Determine the [X, Y] coordinate at the center of the cell enclosing the given text.  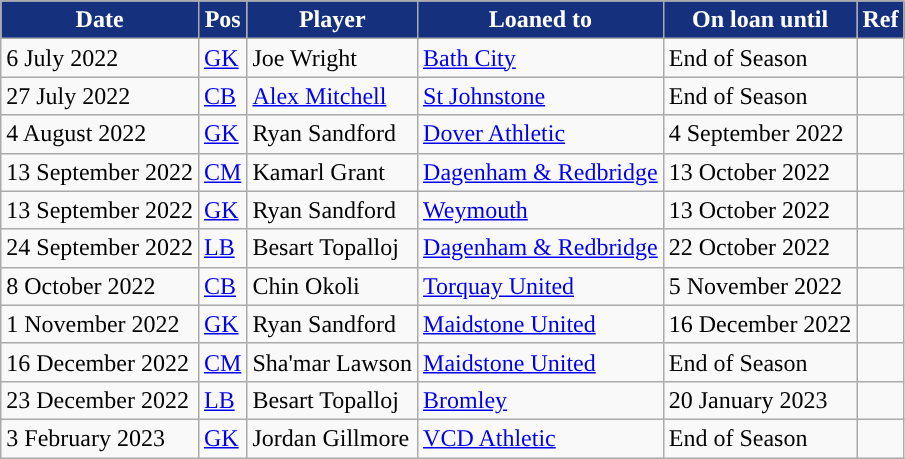
Alex Mitchell [332, 96]
3 February 2023 [100, 438]
Sha'mar Lawson [332, 362]
Joe Wright [332, 58]
St Johnstone [541, 96]
Ref [880, 20]
4 August 2022 [100, 134]
Jordan Gillmore [332, 438]
20 January 2023 [760, 400]
23 December 2022 [100, 400]
Player [332, 20]
27 July 2022 [100, 96]
24 September 2022 [100, 248]
1 November 2022 [100, 324]
VCD Athletic [541, 438]
On loan until [760, 20]
Torquay United [541, 286]
Pos [222, 20]
Dover Athletic [541, 134]
5 November 2022 [760, 286]
Kamarl Grant [332, 172]
4 September 2022 [760, 134]
Bromley [541, 400]
8 October 2022 [100, 286]
Loaned to [541, 20]
Date [100, 20]
6 July 2022 [100, 58]
Weymouth [541, 210]
Bath City [541, 58]
22 October 2022 [760, 248]
Chin Okoli [332, 286]
